Capture the cell that displays the provided text and extract its [X, Y] central coordinate. 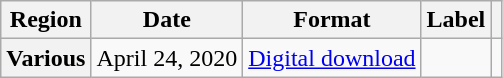
Format [332, 20]
April 24, 2020 [167, 58]
Region [46, 20]
Date [167, 20]
Various [46, 58]
Digital download [332, 58]
Label [456, 20]
